Capture the cell that displays the provided text and extract its [x, y] central coordinate. 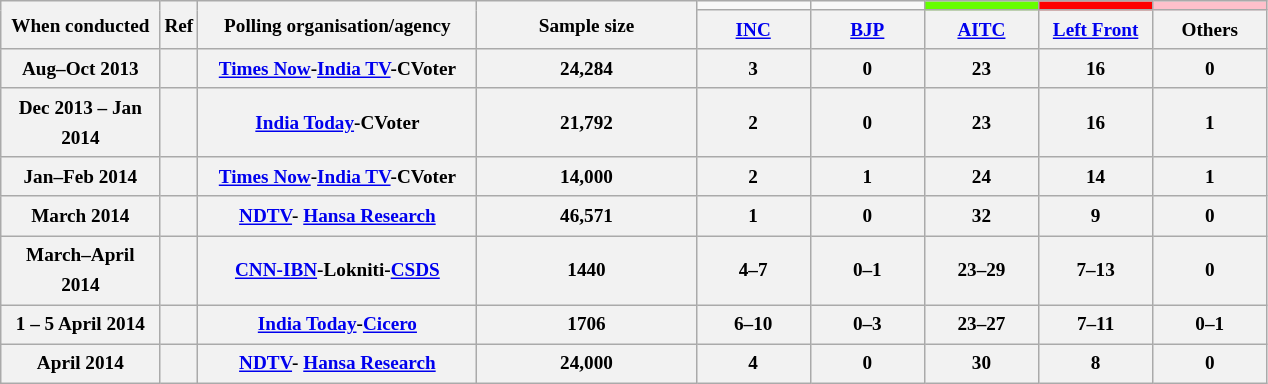
9 [1096, 216]
BJP [867, 30]
When conducted [80, 25]
1440 [586, 270]
CNN-IBN-Lokniti-CSDS [338, 270]
India Today-CVoter [338, 122]
23–29 [981, 270]
INC [753, 30]
24,284 [586, 68]
1 – 5 April 2014 [80, 324]
4–7 [753, 270]
Jan–Feb 2014 [80, 176]
India Today-Cicero [338, 324]
0–3 [867, 324]
4 [753, 364]
1706 [586, 324]
21,792 [586, 122]
March–April 2014 [80, 270]
March 2014 [80, 216]
8 [1096, 364]
Aug–Oct 2013 [80, 68]
7–13 [1096, 270]
6–10 [753, 324]
AITC [981, 30]
Dec 2013 – Jan 2014 [80, 122]
24 [981, 176]
Others [1210, 30]
April 2014 [80, 364]
30 [981, 364]
24,000 [586, 364]
Sample size [586, 25]
46,571 [586, 216]
Polling organisation/agency [338, 25]
14 [1096, 176]
32 [981, 216]
Left Front [1096, 30]
7–11 [1096, 324]
23–27 [981, 324]
3 [753, 68]
14,000 [586, 176]
Ref [179, 25]
